Locate the cell with the specified text and output its [x, y] center coordinate. 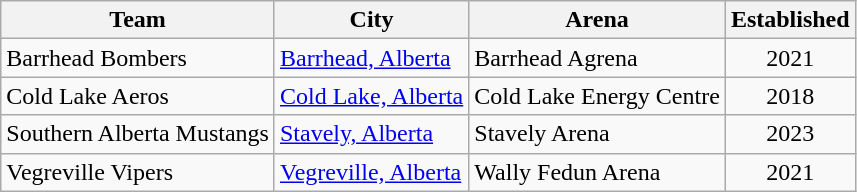
Vegreville, Alberta [371, 172]
Barrhead Agrena [598, 58]
Wally Fedun Arena [598, 172]
Established [790, 20]
Stavely Arena [598, 134]
Team [138, 20]
Barrhead Bombers [138, 58]
City [371, 20]
Cold Lake, Alberta [371, 96]
Cold Lake Aeros [138, 96]
Vegreville Vipers [138, 172]
Southern Alberta Mustangs [138, 134]
Arena [598, 20]
Barrhead, Alberta [371, 58]
2018 [790, 96]
Cold Lake Energy Centre [598, 96]
Stavely, Alberta [371, 134]
2023 [790, 134]
